Find where the given text appears and provide that cell's center as [X, Y] coordinate. 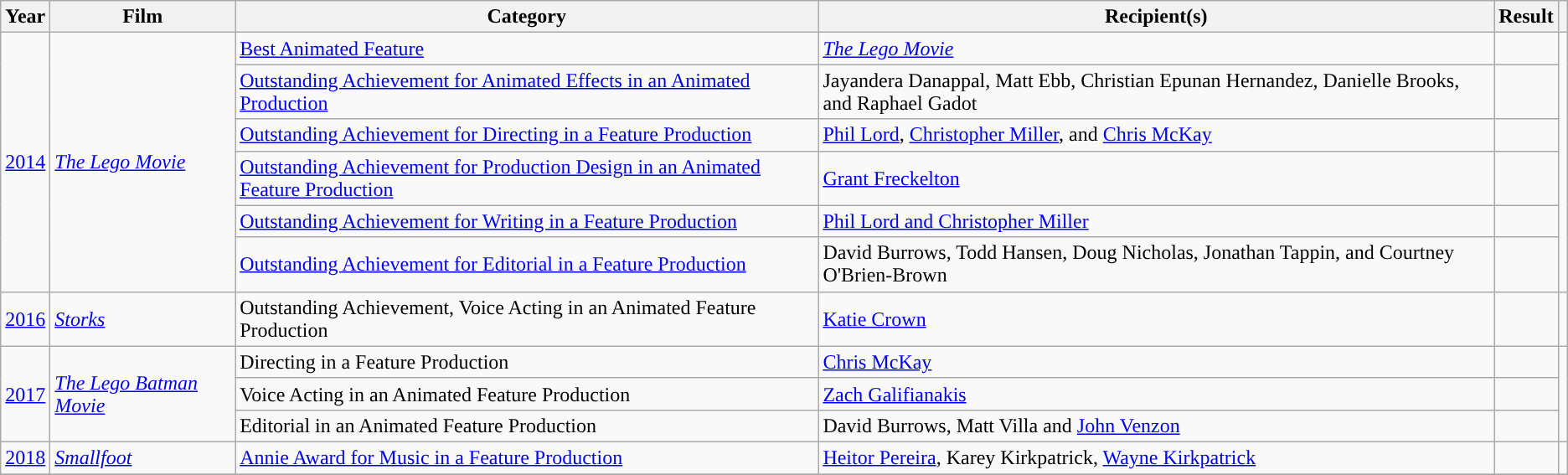
Katie Crown [1156, 318]
Annie Award for Music in a Feature Production [527, 457]
2014 [25, 163]
Jayandera Danappal, Matt Ebb, Christian Epunan Hernandez, Danielle Brooks, and Raphael Gadot [1156, 92]
Grant Freckelton [1156, 178]
Phil Lord, Christopher Miller, and Chris McKay [1156, 135]
Directing in a Feature Production [527, 362]
Recipient(s) [1156, 17]
Film [142, 17]
Outstanding Achievement for Editorial in a Feature Production [527, 265]
Phil Lord and Christopher Miller [1156, 221]
The Lego Batman Movie [142, 394]
Category [527, 17]
Year [25, 17]
Outstanding Achievement for Production Design in an Animated Feature Production [527, 178]
Voice Acting in an Animated Feature Production [527, 394]
Editorial in an Animated Feature Production [527, 426]
Best Animated Feature [527, 49]
Outstanding Achievement, Voice Acting in an Animated Feature Production [527, 318]
Storks [142, 318]
Chris McKay [1156, 362]
Zach Galifianakis [1156, 394]
Smallfoot [142, 457]
2017 [25, 394]
Result [1526, 17]
David Burrows, Todd Hansen, Doug Nicholas, Jonathan Tappin, and Courtney O'Brien-Brown [1156, 265]
Outstanding Achievement for Animated Effects in an Animated Production [527, 92]
2016 [25, 318]
Outstanding Achievement for Writing in a Feature Production [527, 221]
Outstanding Achievement for Directing in a Feature Production [527, 135]
Heitor Pereira, Karey Kirkpatrick, Wayne Kirkpatrick [1156, 457]
2018 [25, 457]
David Burrows, Matt Villa and John Venzon [1156, 426]
